Pinpoint the cell where the given text exists, returning its [X, Y] midpoint coordinate. 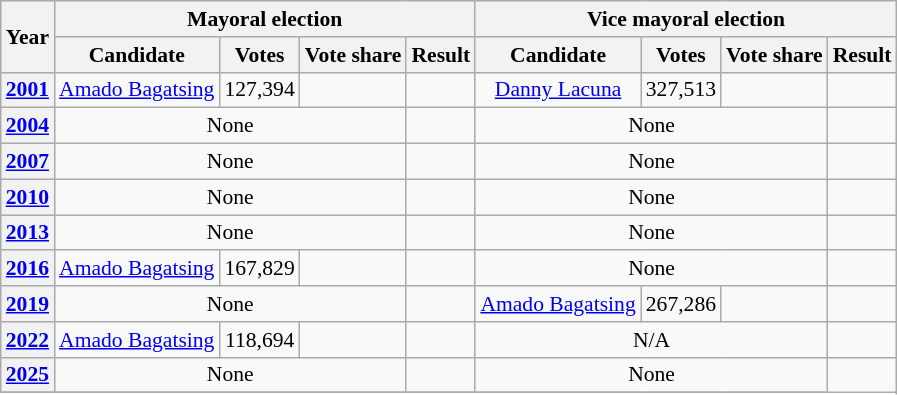
Year [28, 36]
2016 [28, 269]
2025 [28, 375]
N/A [651, 340]
2019 [28, 304]
118,694 [259, 340]
2022 [28, 340]
2007 [28, 162]
167,829 [259, 269]
267,286 [681, 304]
Vice mayoral election [686, 19]
327,513 [681, 90]
127,394 [259, 90]
2013 [28, 233]
2004 [28, 126]
Mayoral election [264, 19]
Danny Lacuna [558, 90]
2010 [28, 197]
2001 [28, 90]
